From the cell containing the given text, extract its center point as (X, Y) coordinate. 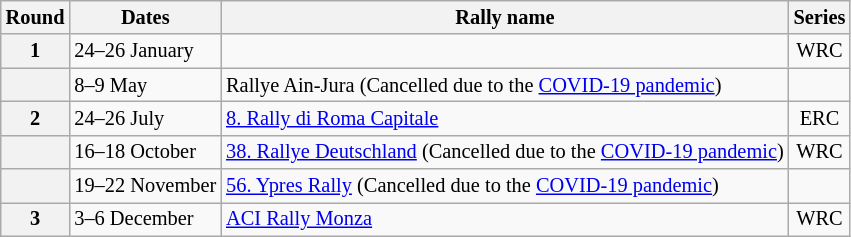
24–26 January (145, 51)
1 (36, 51)
Dates (145, 17)
16–18 October (145, 152)
Rally name (504, 17)
56. Ypres Rally (Cancelled due to the COVID-19 pandemic) (504, 186)
8. Rally di Roma Capitale (504, 118)
Round (36, 17)
3 (36, 219)
Rallye Ain-Jura (Cancelled due to the COVID-19 pandemic) (504, 85)
8–9 May (145, 85)
3–6 December (145, 219)
ACI Rally Monza (504, 219)
ERC (820, 118)
2 (36, 118)
19–22 November (145, 186)
24–26 July (145, 118)
Series (820, 17)
38. Rallye Deutschland (Cancelled due to the COVID-19 pandemic) (504, 152)
